Pinpoint the cell where the given text exists, returning its [X, Y] midpoint coordinate. 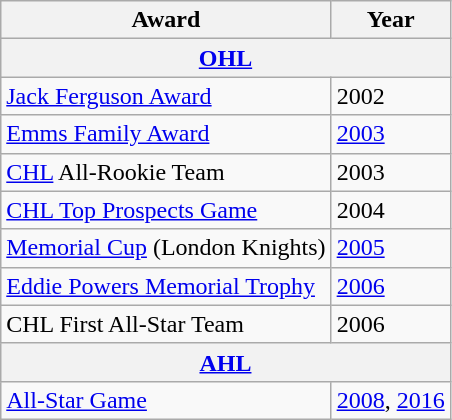
CHL First All-Star Team [166, 324]
Memorial Cup (London Knights) [166, 248]
Award [166, 20]
CHL All-Rookie Team [166, 172]
Emms Family Award [166, 134]
AHL [226, 362]
OHL [226, 58]
2002 [390, 96]
Jack Ferguson Award [166, 96]
Year [390, 20]
2005 [390, 248]
Eddie Powers Memorial Trophy [166, 286]
2004 [390, 210]
CHL Top Prospects Game [166, 210]
2008, 2016 [390, 400]
All-Star Game [166, 400]
